Return [X, Y] of the center of cell containing provided text 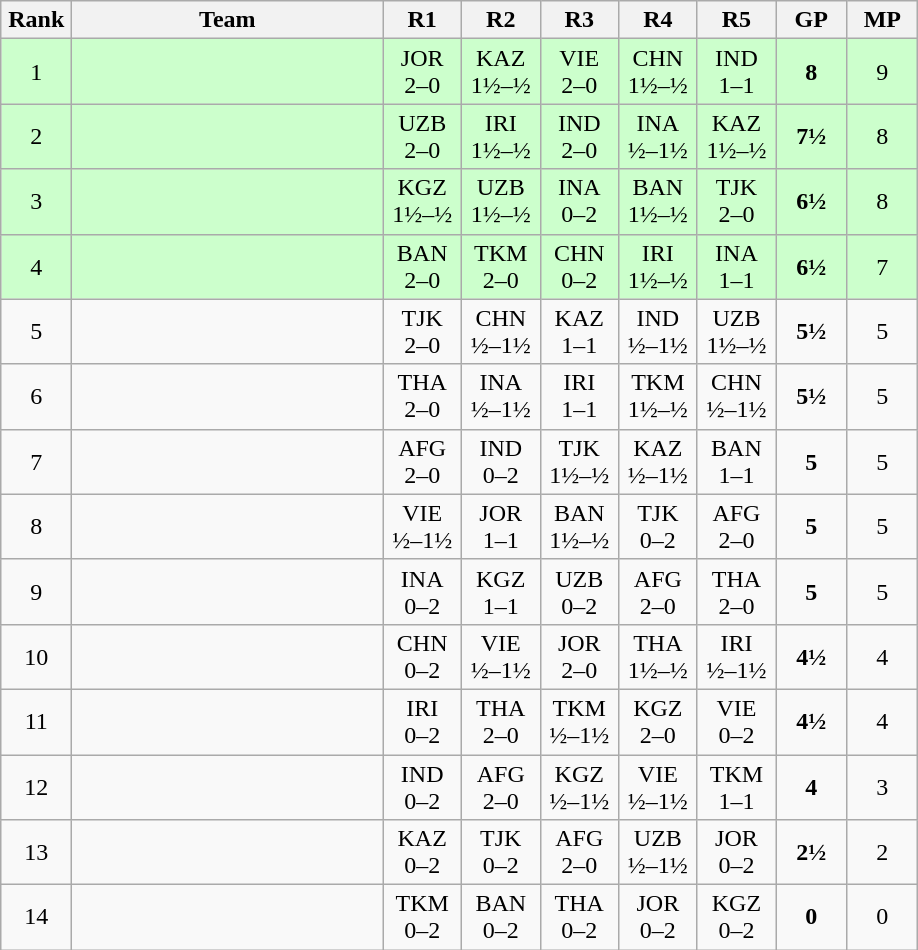
13 [36, 852]
R4 [658, 20]
JOR1–1 [500, 526]
VIE0–2 [736, 722]
1 [36, 72]
2½ [812, 852]
KGZ0–2 [736, 918]
TKM2–0 [500, 266]
THA1½–½ [658, 656]
TKM1½–½ [658, 396]
R5 [736, 20]
BAN1–1 [736, 462]
R3 [580, 20]
Rank [36, 20]
KGZ2–0 [658, 722]
KGZ1–1 [500, 592]
IND1–1 [736, 72]
IRI1–1 [580, 396]
BAN2–0 [422, 266]
VIE2–0 [580, 72]
KAZ½–1½ [658, 462]
TJK1½–½ [580, 462]
KGZ1½–½ [422, 202]
TKM½–1½ [580, 722]
7½ [812, 136]
Team [228, 20]
THA0–2 [580, 918]
KAZ1–1 [580, 332]
KGZ½–1½ [580, 786]
BAN0–2 [500, 918]
12 [36, 786]
IRI½–1½ [736, 656]
14 [36, 918]
KAZ0–2 [422, 852]
6 [36, 396]
IRI0–2 [422, 722]
MP [882, 20]
IND½–1½ [658, 332]
TKM1–1 [736, 786]
UZB½–1½ [658, 852]
IND2–0 [580, 136]
10 [36, 656]
11 [36, 722]
TKM0–2 [422, 918]
UZB0–2 [580, 592]
R2 [500, 20]
GP [812, 20]
INA1–1 [736, 266]
UZB2–0 [422, 136]
CHN1½–½ [658, 72]
R1 [422, 20]
